From the cell containing the given text, extract its center point as (x, y) coordinate. 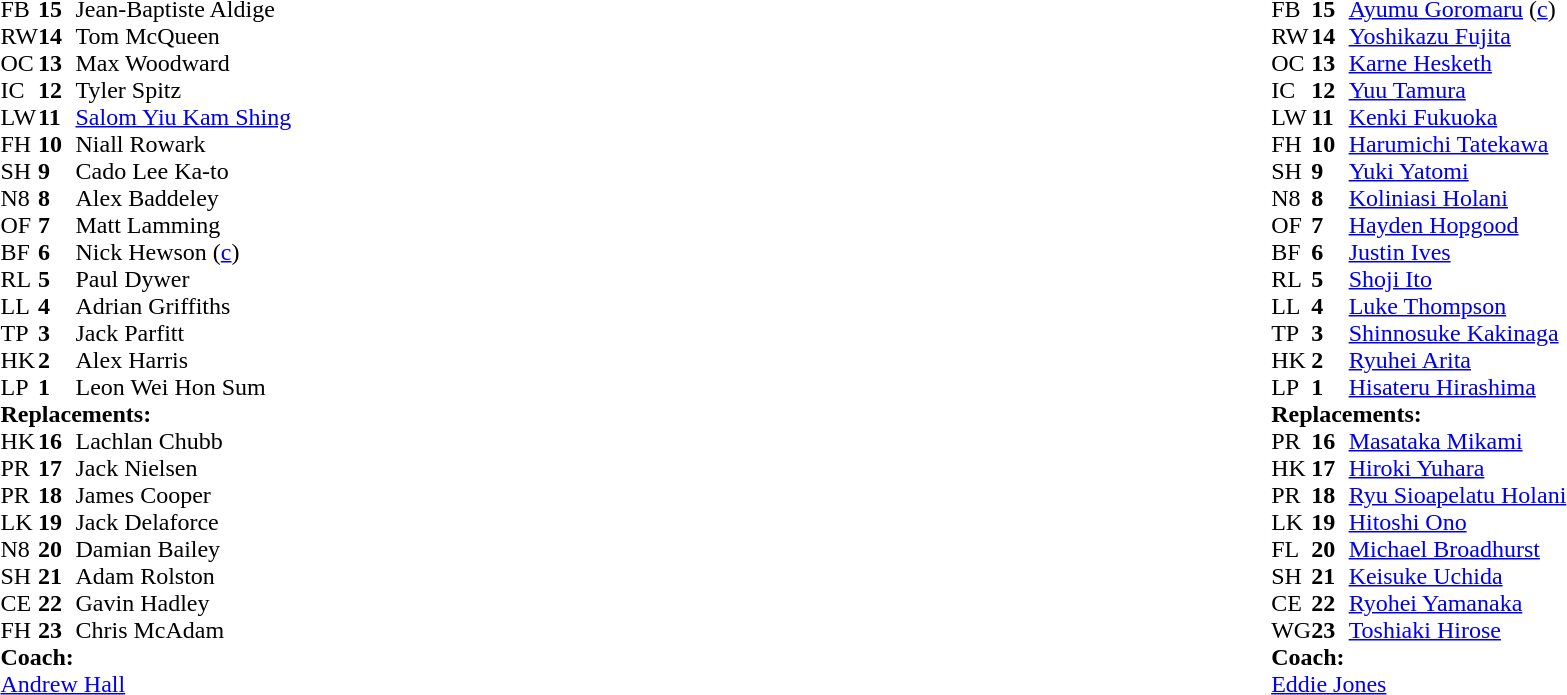
Niall Rowark (184, 144)
Toshiaki Hirose (1458, 630)
Shoji Ito (1458, 280)
James Cooper (184, 496)
Tyler Spitz (184, 90)
Leon Wei Hon Sum (184, 388)
Damian Bailey (184, 550)
Adrian Griffiths (184, 306)
Chris McAdam (184, 630)
Karne Hesketh (1458, 64)
Ryuhei Arita (1458, 360)
Jack Parfitt (184, 334)
Tom McQueen (184, 36)
Harumichi Tatekawa (1458, 144)
Justin Ives (1458, 252)
Shinnosuke Kakinaga (1458, 334)
Keisuke Uchida (1458, 576)
Gavin Hadley (184, 604)
Michael Broadhurst (1458, 550)
Hitoshi Ono (1458, 522)
Kenki Fukuoka (1458, 118)
Adam Rolston (184, 576)
Ryu Sioapelatu Holani (1458, 496)
WG (1291, 630)
Hayden Hopgood (1458, 226)
FL (1291, 550)
Jack Nielsen (184, 468)
Jack Delaforce (184, 522)
Hisateru Hirashima (1458, 388)
Paul Dywer (184, 280)
Alex Harris (184, 360)
Hiroki Yuhara (1458, 468)
Nick Hewson (c) (184, 252)
Luke Thompson (1458, 306)
Max Woodward (184, 64)
Yuu Tamura (1458, 90)
Matt Lamming (184, 226)
Salom Yiu Kam Shing (184, 118)
Ryohei Yamanaka (1458, 604)
Masataka Mikami (1458, 442)
Yuki Yatomi (1458, 172)
Koliniasi Holani (1458, 198)
Cado Lee Ka-to (184, 172)
Yoshikazu Fujita (1458, 36)
Alex Baddeley (184, 198)
Lachlan Chubb (184, 442)
